Extract the [x, y] coordinate from the center of the cell holding the provided text.  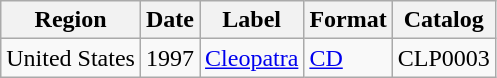
United States [71, 58]
Label [252, 20]
Cleopatra [252, 58]
CD [348, 58]
CLP0003 [444, 58]
Format [348, 20]
1997 [170, 58]
Catalog [444, 20]
Region [71, 20]
Date [170, 20]
